Extract the (X, Y) coordinate from the center of the cell holding the provided text.  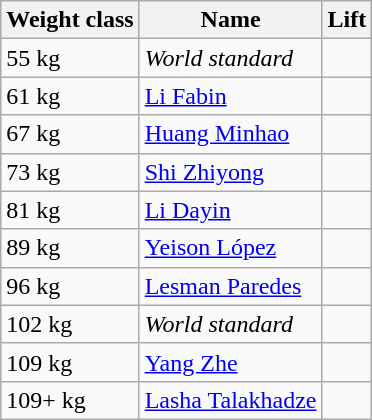
Yang Zhe (230, 362)
Lasha Talakhadze (230, 400)
96 kg (70, 286)
81 kg (70, 210)
109 kg (70, 362)
Yeison López (230, 248)
Shi Zhiyong (230, 172)
109+ kg (70, 400)
67 kg (70, 134)
73 kg (70, 172)
Lesman Paredes (230, 286)
61 kg (70, 96)
Huang Minhao (230, 134)
Li Dayin (230, 210)
55 kg (70, 58)
89 kg (70, 248)
Name (230, 20)
102 kg (70, 324)
Li Fabin (230, 96)
Weight class (70, 20)
Lift (347, 20)
